Capture the cell that displays the provided text and extract its [x, y] central coordinate. 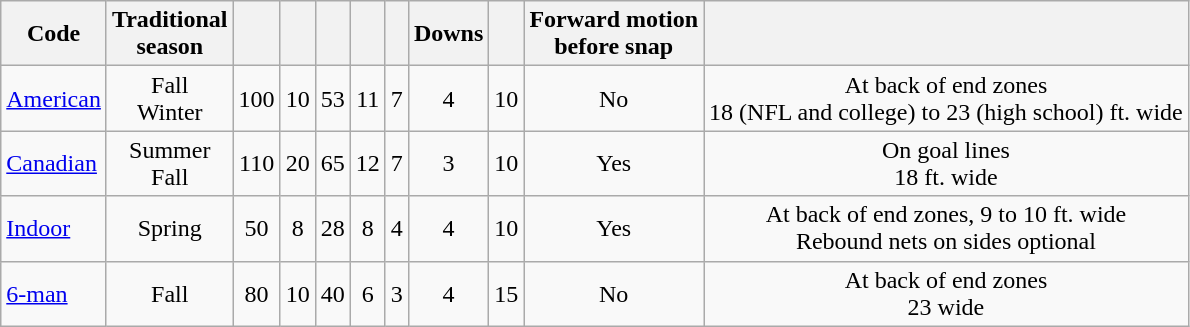
40 [332, 294]
65 [332, 164]
Traditionalseason [170, 34]
20 [298, 164]
100 [256, 98]
On goal lines18 ft. wide [946, 164]
15 [506, 294]
53 [332, 98]
6-man [54, 294]
American [54, 98]
Fall [170, 294]
50 [256, 228]
6 [368, 294]
Forward motionbefore snap [614, 34]
12 [368, 164]
Downs [448, 34]
At back of end zones18 (NFL and college) to 23 (high school) ft. wide [946, 98]
11 [368, 98]
Code [54, 34]
28 [332, 228]
SummerFall [170, 164]
Indoor [54, 228]
Canadian [54, 164]
At back of end zones, 9 to 10 ft. wideRebound nets on sides optional [946, 228]
At back of end zones23 wide [946, 294]
110 [256, 164]
Spring [170, 228]
80 [256, 294]
FallWinter [170, 98]
